Locate the cell with the specified text and output its [x, y] center coordinate. 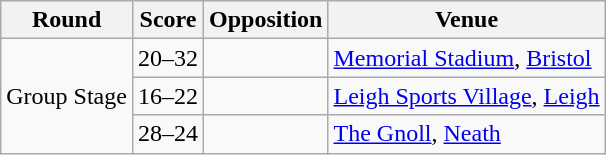
28–24 [168, 134]
Round [67, 20]
16–22 [168, 96]
Score [168, 20]
Memorial Stadium, Bristol [466, 58]
20–32 [168, 58]
Group Stage [67, 96]
Venue [466, 20]
Opposition [266, 20]
The Gnoll, Neath [466, 134]
Leigh Sports Village, Leigh [466, 96]
